From the cell containing the given text, extract its center point as (x, y) coordinate. 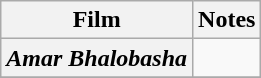
Film (97, 20)
Amar Bhalobasha (97, 58)
Notes (227, 20)
